Determine the (X, Y) coordinate at the center of the cell enclosing the given text.  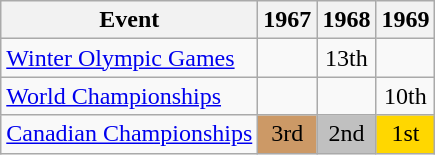
1st (406, 134)
1968 (346, 20)
Canadian Championships (130, 134)
2nd (346, 134)
13th (346, 58)
10th (406, 96)
1969 (406, 20)
1967 (288, 20)
World Championships (130, 96)
3rd (288, 134)
Winter Olympic Games (130, 58)
Event (130, 20)
